From the cell containing the given text, extract its center point as (X, Y) coordinate. 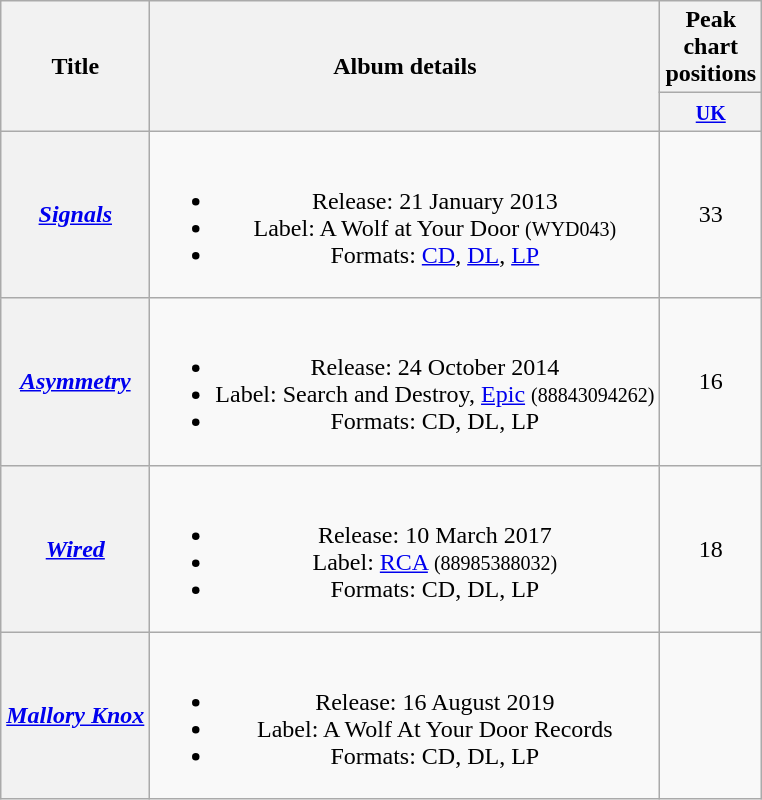
Mallory Knox (76, 716)
Release: 24 October 2014Label: Search and Destroy, Epic (88843094262)Formats: CD, DL, LP (405, 382)
16 (711, 382)
Release: 10 March 2017Label: RCA (88985388032)Formats: CD, DL, LP (405, 548)
Peak chartpositions (711, 47)
33 (711, 214)
Asymmetry (76, 382)
Album details (405, 66)
Wired (76, 548)
UK (711, 112)
Title (76, 66)
18 (711, 548)
Release: 21 January 2013Label: A Wolf at Your Door (WYD043)Formats: CD, DL, LP (405, 214)
Release: 16 August 2019Label: A Wolf At Your Door RecordsFormats: CD, DL, LP (405, 716)
Signals (76, 214)
